Find where the given text appears and provide that cell's center as [X, Y] coordinate. 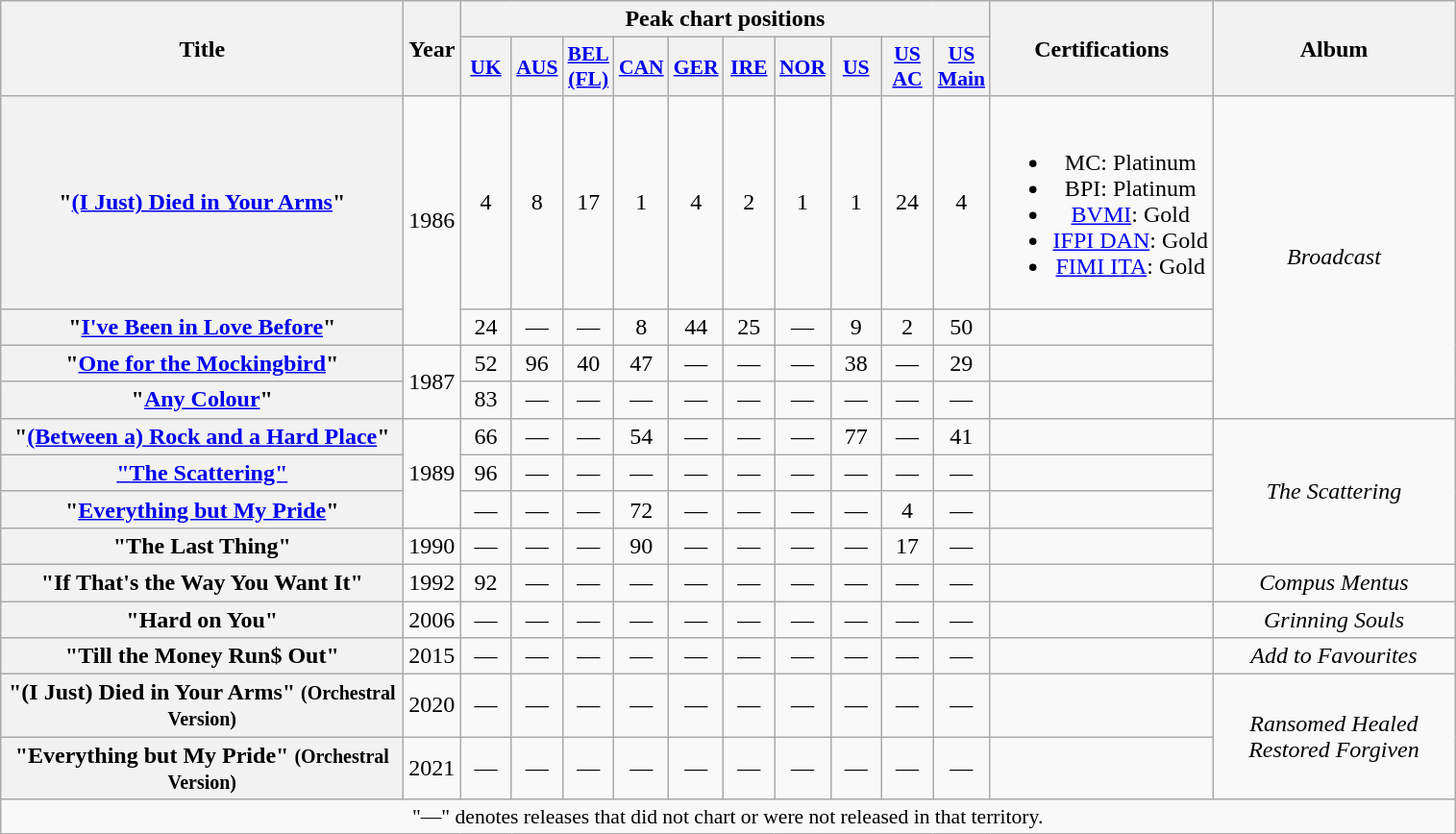
2021 [432, 769]
Certifications [1101, 48]
72 [642, 509]
2020 [432, 705]
"Till the Money Run$ Out" [202, 656]
77 [855, 436]
2006 [432, 620]
"—" denotes releases that did not chart or were not released in that territory. [728, 817]
50 [961, 327]
1992 [432, 582]
54 [642, 436]
US [855, 67]
Year [432, 48]
"Any Colour" [202, 400]
92 [486, 582]
Grinning Souls [1334, 620]
"Hard on You" [202, 620]
83 [486, 400]
Album [1334, 48]
"(Between a) Rock and a Hard Place" [202, 436]
CAN [642, 67]
Title [202, 48]
1989 [432, 473]
AUS [536, 67]
Peak chart positions [725, 19]
"(I Just) Died in Your Arms" [202, 202]
"I've Been in Love Before" [202, 327]
Broadcast [1334, 258]
25 [750, 327]
BEL (FL) [588, 67]
"The Scattering" [202, 473]
Compus Mentus [1334, 582]
66 [486, 436]
UK [486, 67]
MC: PlatinumBPI: PlatinumBVMI: GoldIFPI DAN: GoldFIMI ITA: Gold [1101, 202]
"(I Just) Died in Your Arms" (Orchestral Version) [202, 705]
IRE [750, 67]
NOR [802, 67]
Add to Favourites [1334, 656]
GER [696, 67]
2015 [432, 656]
"If That's the Way You Want It" [202, 582]
The Scattering [1334, 491]
Ransomed Healed Restored Forgiven [1334, 737]
47 [642, 363]
40 [588, 363]
1986 [432, 221]
"One for the Mockingbird" [202, 363]
US Main [961, 67]
"Everything but My Pride" (Orchestral Version) [202, 769]
90 [642, 546]
"Everything but My Pride" [202, 509]
1987 [432, 381]
44 [696, 327]
29 [961, 363]
"The Last Thing" [202, 546]
38 [855, 363]
9 [855, 327]
US AC [907, 67]
1990 [432, 546]
41 [961, 436]
52 [486, 363]
